Search for the cell housing the specified text and yield its [x, y] center coordinate. 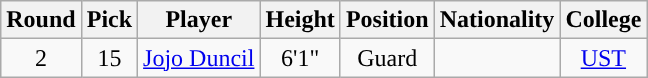
Pick [109, 20]
College [604, 20]
Guard [387, 58]
Height [300, 20]
Nationality [497, 20]
Position [387, 20]
2 [41, 58]
Jojo Duncil [199, 58]
Round [41, 20]
Player [199, 20]
6'1" [300, 58]
UST [604, 58]
15 [109, 58]
